Output the (x, y) coordinate of the center of the cell containing the given text.  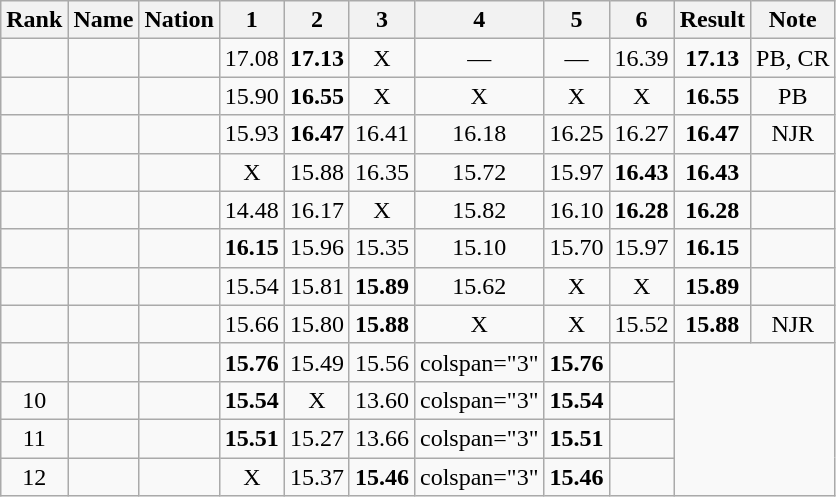
15.37 (316, 477)
15.56 (382, 362)
13.60 (382, 400)
Nation (179, 20)
15.93 (252, 134)
11 (34, 438)
15.62 (479, 286)
2 (316, 20)
14.48 (252, 210)
15.90 (252, 96)
16.17 (316, 210)
16.25 (576, 134)
12 (34, 477)
6 (642, 20)
Rank (34, 20)
17.08 (252, 58)
3 (382, 20)
15.81 (316, 286)
15.96 (316, 248)
PB (793, 96)
16.35 (382, 172)
15.80 (316, 324)
1 (252, 20)
13.66 (382, 438)
Note (793, 20)
16.18 (479, 134)
Name (104, 20)
15.66 (252, 324)
16.10 (576, 210)
15.10 (479, 248)
15.70 (576, 248)
Result (712, 20)
16.41 (382, 134)
10 (34, 400)
15.72 (479, 172)
5 (576, 20)
15.49 (316, 362)
PB, CR (793, 58)
15.52 (642, 324)
15.82 (479, 210)
16.39 (642, 58)
15.35 (382, 248)
15.27 (316, 438)
16.27 (642, 134)
4 (479, 20)
